Return the (X, Y) coordinate for the center point of the cell that contains the specified text.  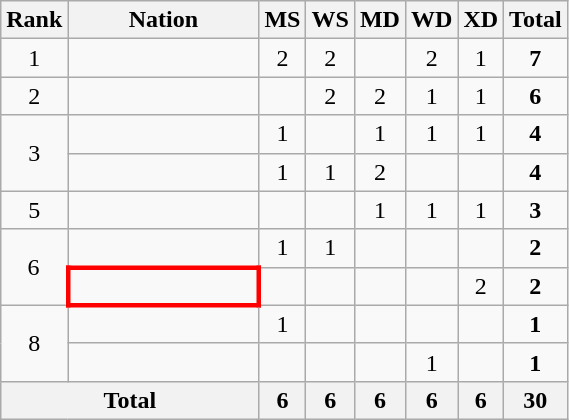
8 (34, 343)
MS (282, 20)
WD (431, 20)
MD (380, 20)
30 (536, 400)
XD (481, 20)
5 (34, 210)
Nation (164, 20)
Rank (34, 20)
WS (330, 20)
7 (536, 58)
